From the cell containing the given text, extract its center point as (x, y) coordinate. 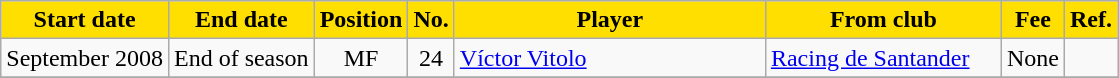
Ref. (1090, 20)
From club (883, 20)
Racing de Santander (883, 58)
End of season (241, 58)
Fee (1032, 20)
Position (361, 20)
No. (431, 20)
Player (610, 20)
24 (431, 58)
None (1032, 58)
Víctor Vitolo (610, 58)
Start date (85, 20)
MF (361, 58)
End date (241, 20)
September 2008 (85, 58)
